Identify which cell holds the provided text, then report its (X, Y) central coordinate. 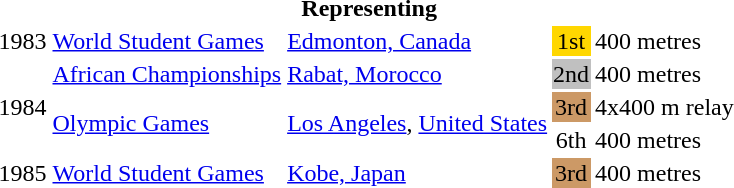
Rabat, Morocco (418, 74)
2nd (572, 74)
African Championships (167, 74)
Los Angeles, United States (418, 124)
6th (572, 140)
1st (572, 41)
Edmonton, Canada (418, 41)
Kobe, Japan (418, 173)
Olympic Games (167, 124)
